Scan for the cell matching the given text and deliver its [X, Y] coordinate at center. 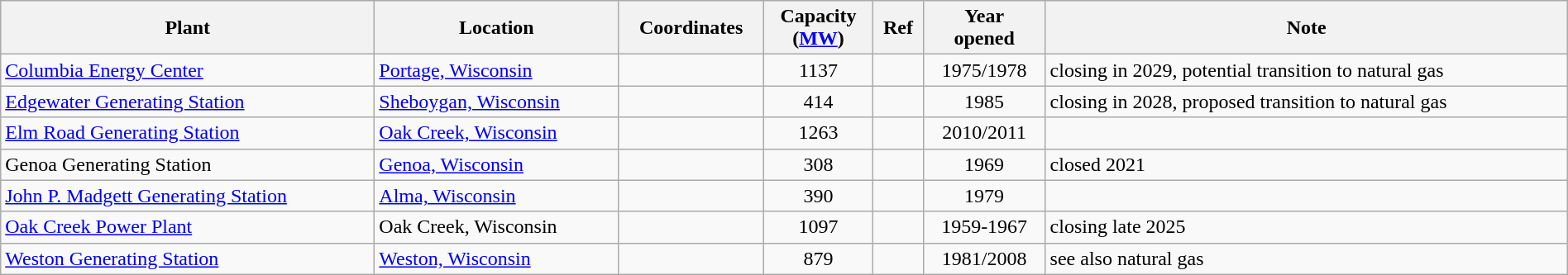
Portage, Wisconsin [496, 70]
Plant [188, 28]
308 [818, 164]
Columbia Energy Center [188, 70]
Ref [898, 28]
Note [1307, 28]
John P. Madgett Generating Station [188, 196]
Elm Road Generating Station [188, 133]
2010/2011 [984, 133]
879 [818, 258]
closing in 2029, potential transition to natural gas [1307, 70]
closing late 2025 [1307, 227]
1137 [818, 70]
1975/1978 [984, 70]
see also natural gas [1307, 258]
1981/2008 [984, 258]
1979 [984, 196]
1097 [818, 227]
Capacity(MW) [818, 28]
Weston Generating Station [188, 258]
1263 [818, 133]
1959-1967 [984, 227]
Weston, Wisconsin [496, 258]
closing in 2028, proposed transition to natural gas [1307, 102]
closed 2021 [1307, 164]
Location [496, 28]
Sheboygan, Wisconsin [496, 102]
390 [818, 196]
Genoa, Wisconsin [496, 164]
Genoa Generating Station [188, 164]
Oak Creek Power Plant [188, 227]
1985 [984, 102]
Coordinates [691, 28]
Yearopened [984, 28]
Alma, Wisconsin [496, 196]
414 [818, 102]
Edgewater Generating Station [188, 102]
1969 [984, 164]
